Search for the cell housing the specified text and yield its [X, Y] center coordinate. 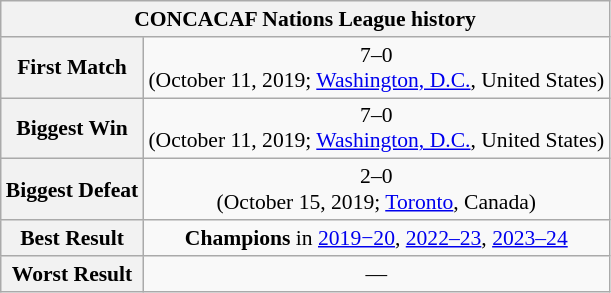
Biggest Win [72, 128]
Biggest Defeat [72, 190]
Worst Result [72, 274]
Best Result [72, 238]
CONCACAF Nations League history [305, 19]
— [376, 274]
2–0 (October 15, 2019; Toronto, Canada) [376, 190]
First Match [72, 68]
Champions in 2019−20, 2022–23, 2023–24 [376, 238]
